Output the (X, Y) coordinate of the center of the cell containing the given text.  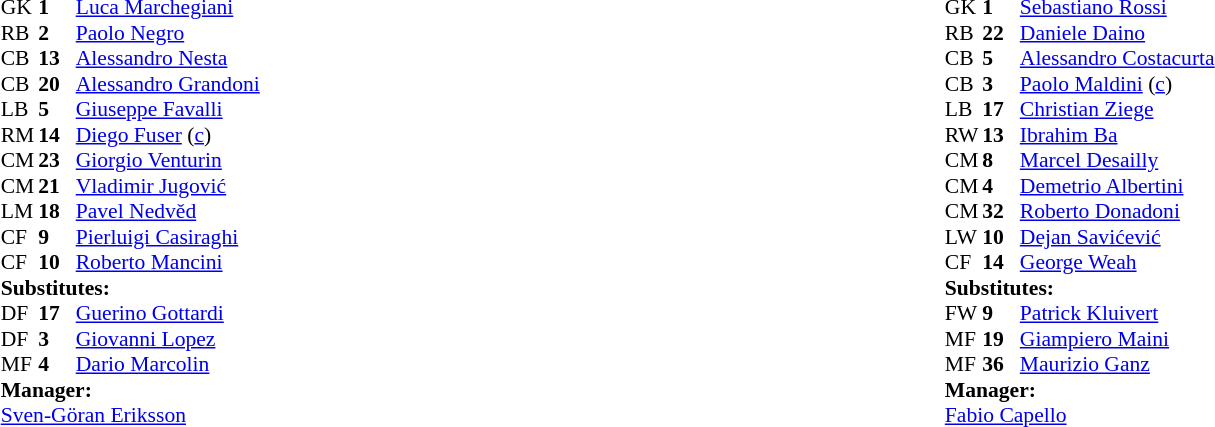
FW (964, 313)
Paolo Maldini (c) (1118, 84)
Pavel Nedvěd (168, 211)
LM (20, 211)
Alessandro Costacurta (1118, 59)
Maurizio Ganz (1118, 365)
20 (57, 84)
22 (1001, 33)
Paolo Negro (168, 33)
Giorgio Venturin (168, 161)
21 (57, 186)
Vladimir Jugović (168, 186)
Giuseppe Favalli (168, 109)
Guerino Gottardi (168, 313)
George Weah (1118, 263)
Alessandro Grandoni (168, 84)
8 (1001, 161)
Roberto Mancini (168, 263)
23 (57, 161)
LW (964, 237)
RM (20, 135)
Dejan Savićević (1118, 237)
RW (964, 135)
Alessandro Nesta (168, 59)
Dario Marcolin (168, 365)
2 (57, 33)
Giampiero Maini (1118, 339)
Ibrahim Ba (1118, 135)
32 (1001, 211)
Patrick Kluivert (1118, 313)
Diego Fuser (c) (168, 135)
Demetrio Albertini (1118, 186)
Marcel Desailly (1118, 161)
Christian Ziege (1118, 109)
Roberto Donadoni (1118, 211)
Daniele Daino (1118, 33)
18 (57, 211)
Pierluigi Casiraghi (168, 237)
19 (1001, 339)
Giovanni Lopez (168, 339)
36 (1001, 365)
